Return the (X, Y) coordinate for the center point of the cell that contains the specified text.  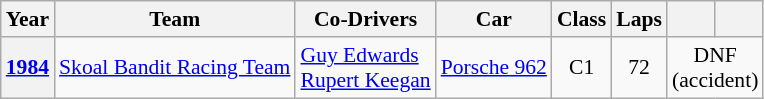
Class (582, 19)
Co-Drivers (365, 19)
Porsche 962 (494, 68)
Guy Edwards Rupert Keegan (365, 68)
Car (494, 19)
1984 (28, 68)
Laps (639, 19)
C1 (582, 68)
Year (28, 19)
Team (174, 19)
Skoal Bandit Racing Team (174, 68)
DNF(accident) (715, 68)
72 (639, 68)
